For the text-containing cell, return its midpoint in (x, y) coordinate format. 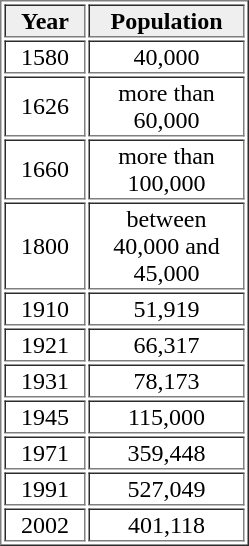
51,919 (166, 308)
359,448 (166, 452)
115,000 (166, 416)
between 40,000 and 45,000 (166, 246)
1626 (44, 106)
1580 (44, 56)
1931 (44, 380)
1660 (44, 170)
78,173 (166, 380)
Population (166, 20)
1991 (44, 488)
1921 (44, 344)
1971 (44, 452)
401,118 (166, 524)
2002 (44, 524)
66,317 (166, 344)
40,000 (166, 56)
Year (44, 20)
more than 60,000 (166, 106)
more than 100,000 (166, 170)
527,049 (166, 488)
1910 (44, 308)
1800 (44, 246)
1945 (44, 416)
